Find where the given text appears and provide that cell's center as (x, y) coordinate. 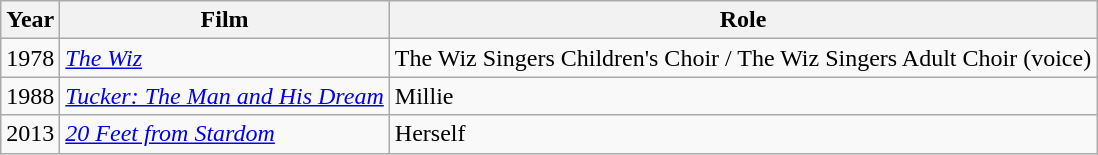
1988 (30, 96)
Role (742, 20)
Millie (742, 96)
The Wiz (224, 58)
Year (30, 20)
Herself (742, 134)
Tucker: The Man and His Dream (224, 96)
2013 (30, 134)
20 Feet from Stardom (224, 134)
1978 (30, 58)
The Wiz Singers Children's Choir / The Wiz Singers Adult Choir (voice) (742, 58)
Film (224, 20)
